Determine the (x, y) coordinate at the center of the cell enclosing the given text.  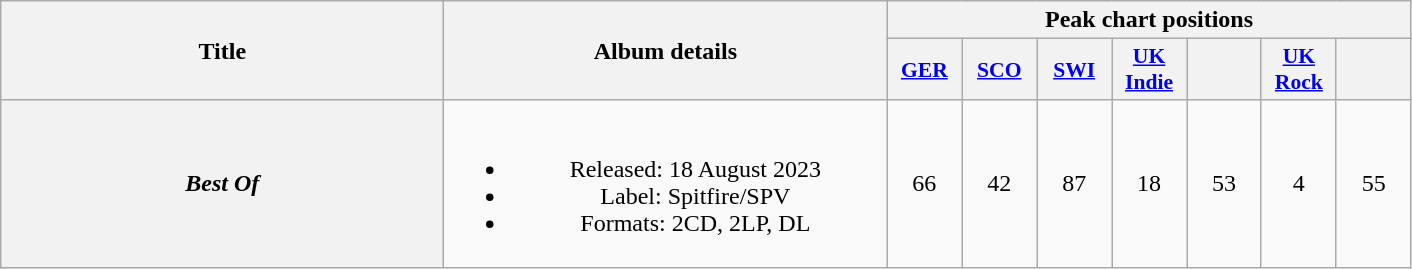
55 (1374, 184)
Title (222, 50)
SCO (1000, 70)
SWI (1074, 70)
53 (1224, 184)
4 (1298, 184)
UKRock (1298, 70)
Peak chart positions (1149, 20)
18 (1150, 184)
Best Of (222, 184)
87 (1074, 184)
Released: 18 August 2023Label: Spitfire/SPVFormats: 2CD, 2LP, DL (666, 184)
GER (924, 70)
Album details (666, 50)
66 (924, 184)
UKIndie (1150, 70)
42 (1000, 184)
